Return [X, Y] of the center of cell containing provided text 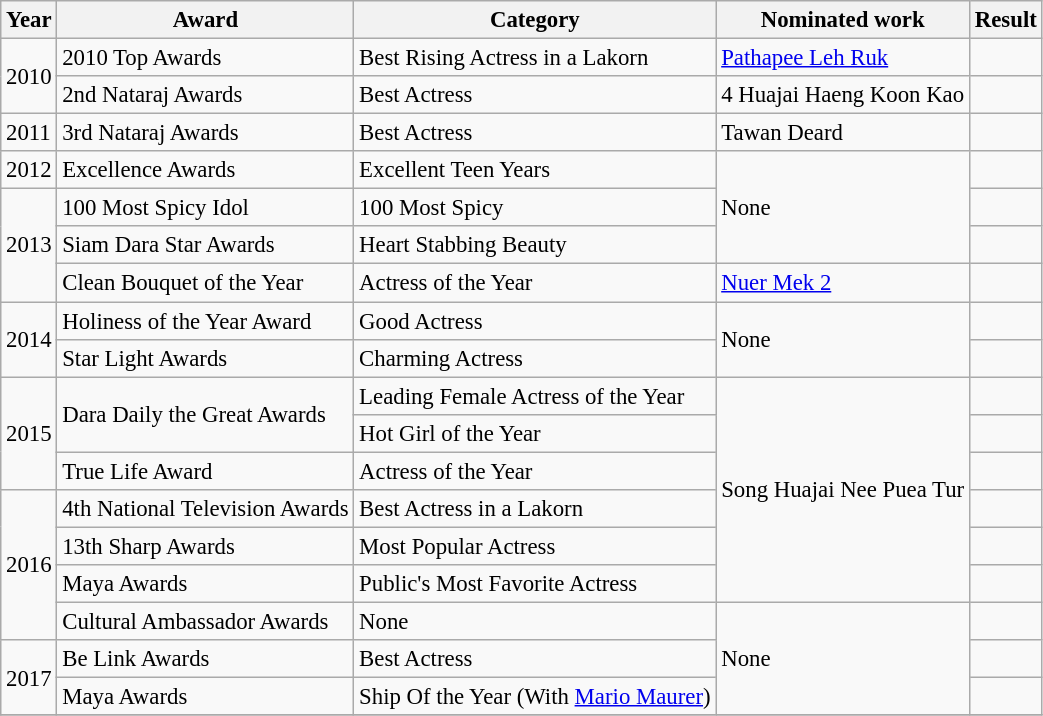
True Life Award [206, 471]
Ship Of the Year (With Mario Maurer) [535, 697]
2010 [29, 76]
Hot Girl of the Year [535, 433]
Heart Stabbing Beauty [535, 245]
Charming Actress [535, 358]
Cultural Ambassador Awards [206, 621]
Award [206, 20]
2010 Top Awards [206, 58]
2nd Nataraj Awards [206, 95]
Best Actress in a Lakorn [535, 509]
2014 [29, 340]
4 Huajai Haeng Koon Kao [843, 95]
Excellent Teen Years [535, 170]
Pathapee Leh Ruk [843, 58]
Category [535, 20]
Nuer Mek 2 [843, 283]
Leading Female Actress of the Year [535, 396]
Tawan Deard [843, 133]
Excellence Awards [206, 170]
100 Most Spicy Idol [206, 208]
Best Rising Actress in a Lakorn [535, 58]
Song Huajai Nee Puea Tur [843, 490]
2013 [29, 246]
Siam Dara Star Awards [206, 245]
Holiness of the Year Award [206, 321]
2017 [29, 678]
Good Actress [535, 321]
Dara Daily the Great Awards [206, 414]
Year [29, 20]
4th National Television Awards [206, 509]
2012 [29, 170]
Be Link Awards [206, 659]
2011 [29, 133]
Nominated work [843, 20]
Clean Bouquet of the Year [206, 283]
Star Light Awards [206, 358]
Result [1006, 20]
Public's Most Favorite Actress [535, 584]
Most Popular Actress [535, 546]
13th Sharp Awards [206, 546]
100 Most Spicy [535, 208]
2015 [29, 434]
2016 [29, 565]
3rd Nataraj Awards [206, 133]
